Detect which cell encompasses the target text, then output its (x, y) center coordinate. 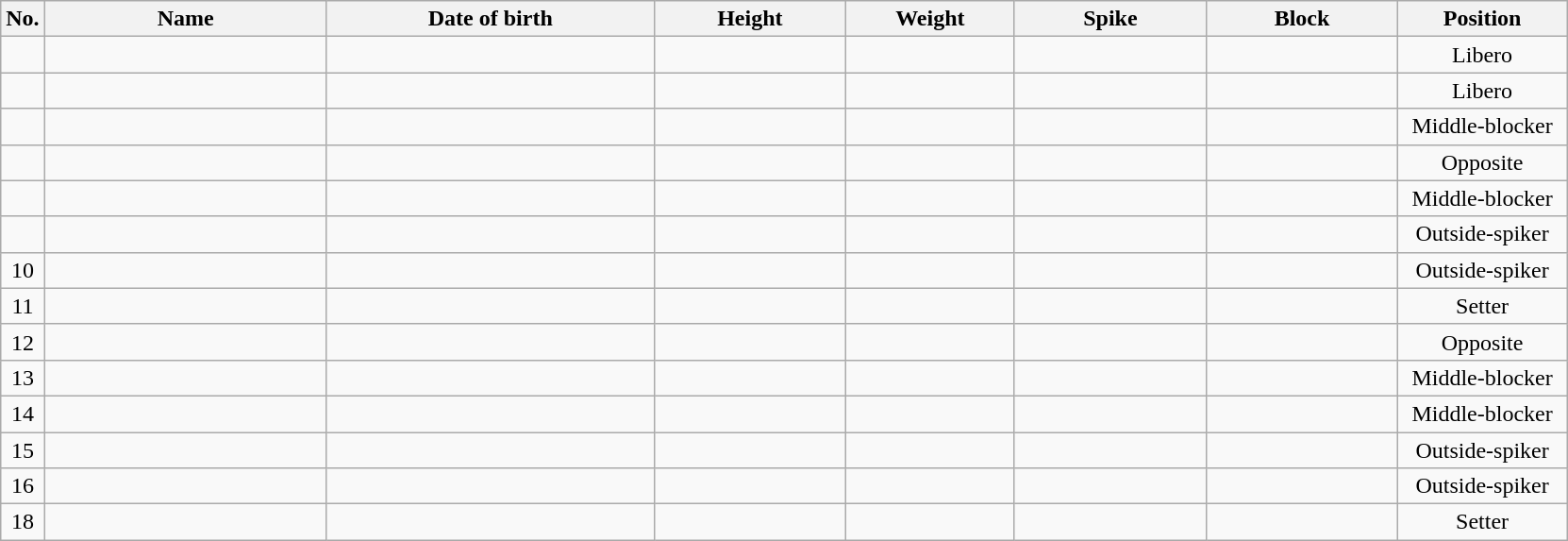
13 (23, 378)
Block (1302, 19)
Name (185, 19)
Height (749, 19)
10 (23, 270)
Date of birth (491, 19)
No. (23, 19)
15 (23, 450)
14 (23, 414)
Weight (930, 19)
18 (23, 522)
12 (23, 342)
Position (1483, 19)
Spike (1109, 19)
11 (23, 306)
16 (23, 486)
